Return [x, y] of the center of cell containing provided text 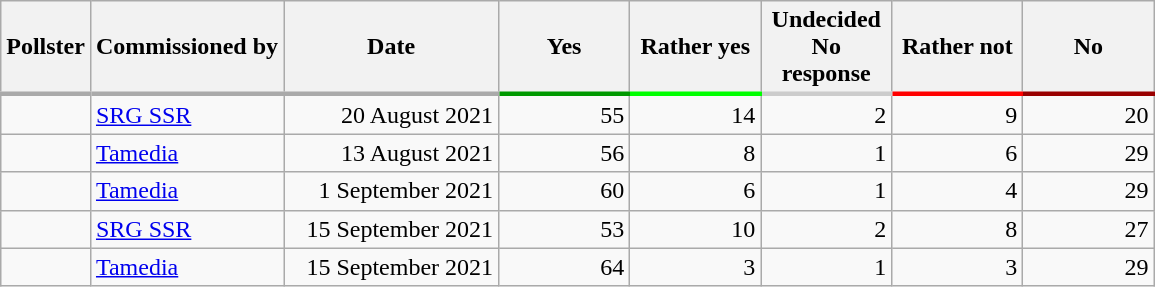
60 [564, 191]
53 [564, 229]
1 September 2021 [392, 191]
4 [958, 191]
27 [1088, 229]
Date [392, 48]
Pollster [46, 48]
9 [958, 114]
64 [564, 267]
Rather not [958, 48]
13 August 2021 [392, 153]
10 [696, 229]
55 [564, 114]
56 [564, 153]
20 [1088, 114]
Yes [564, 48]
20 August 2021 [392, 114]
14 [696, 114]
UndecidedNo response [826, 48]
No [1088, 48]
Rather yes [696, 48]
Commissioned by [186, 48]
